Return the (X, Y) coordinate for the center point of the cell that contains the specified text.  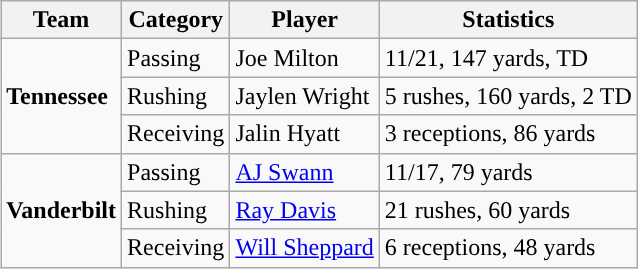
Ray Davis (304, 210)
Category (176, 20)
Team (62, 20)
21 rushes, 60 yards (508, 210)
11/21, 147 yards, TD (508, 58)
Will Sheppard (304, 248)
Statistics (508, 20)
Vanderbilt (62, 210)
Jaylen Wright (304, 96)
5 rushes, 160 yards, 2 TD (508, 96)
Joe Milton (304, 58)
11/17, 79 yards (508, 172)
Jalin Hyatt (304, 134)
Tennessee (62, 96)
3 receptions, 86 yards (508, 134)
Player (304, 20)
AJ Swann (304, 172)
6 receptions, 48 yards (508, 248)
